Return [X, Y] of the center of cell containing provided text 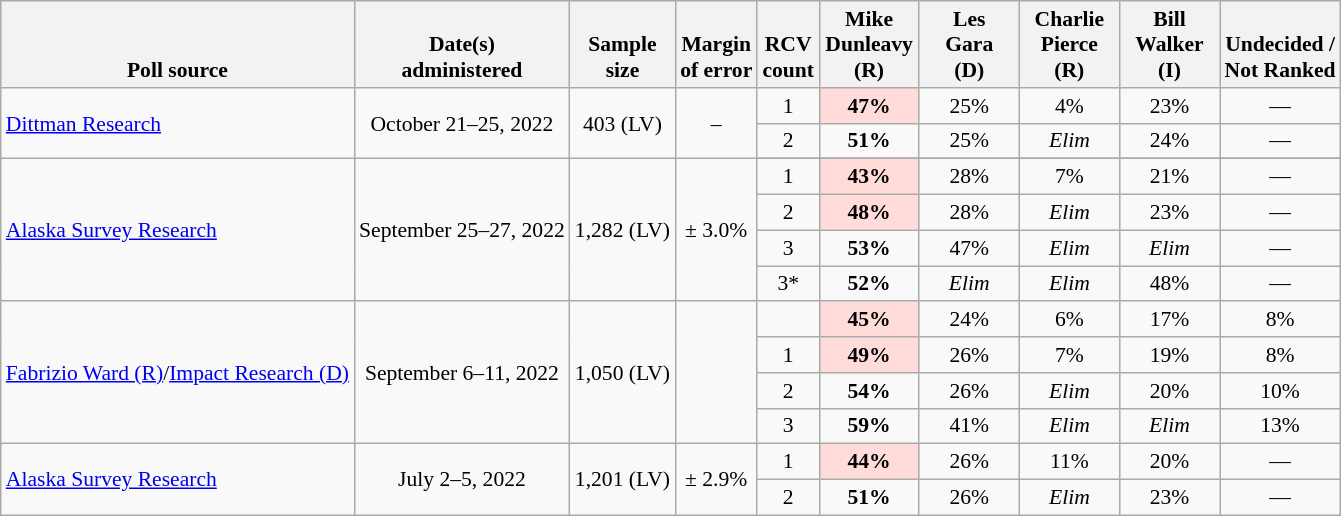
1,201 (LV) [622, 480]
CharliePierce(R) [1069, 44]
July 2–5, 2022 [462, 480]
± 2.9% [716, 480]
10% [1280, 391]
13% [1280, 426]
44% [869, 462]
September 6–11, 2022 [462, 373]
1,282 (LV) [622, 230]
403 (LV) [622, 124]
41% [969, 426]
Poll source [178, 44]
59% [869, 426]
BillWalker(I) [1169, 44]
– [716, 124]
September 25–27, 2022 [462, 230]
17% [1169, 320]
± 3.0% [716, 230]
Undecided /Not Ranked [1280, 44]
MikeDunleavy(R) [869, 44]
1,050 (LV) [622, 373]
19% [1169, 355]
54% [869, 391]
Date(s)administered [462, 44]
Fabrizio Ward (R)/Impact Research (D) [178, 373]
October 21–25, 2022 [462, 124]
Dittman Research [178, 124]
45% [869, 320]
Marginof error [716, 44]
49% [869, 355]
4% [1069, 106]
3* [788, 284]
11% [1069, 462]
52% [869, 284]
RCVcount [788, 44]
LesGara(D) [969, 44]
21% [1169, 177]
6% [1069, 320]
Samplesize [622, 44]
43% [869, 177]
53% [869, 248]
